Capture the cell that displays the provided text and extract its (x, y) central coordinate. 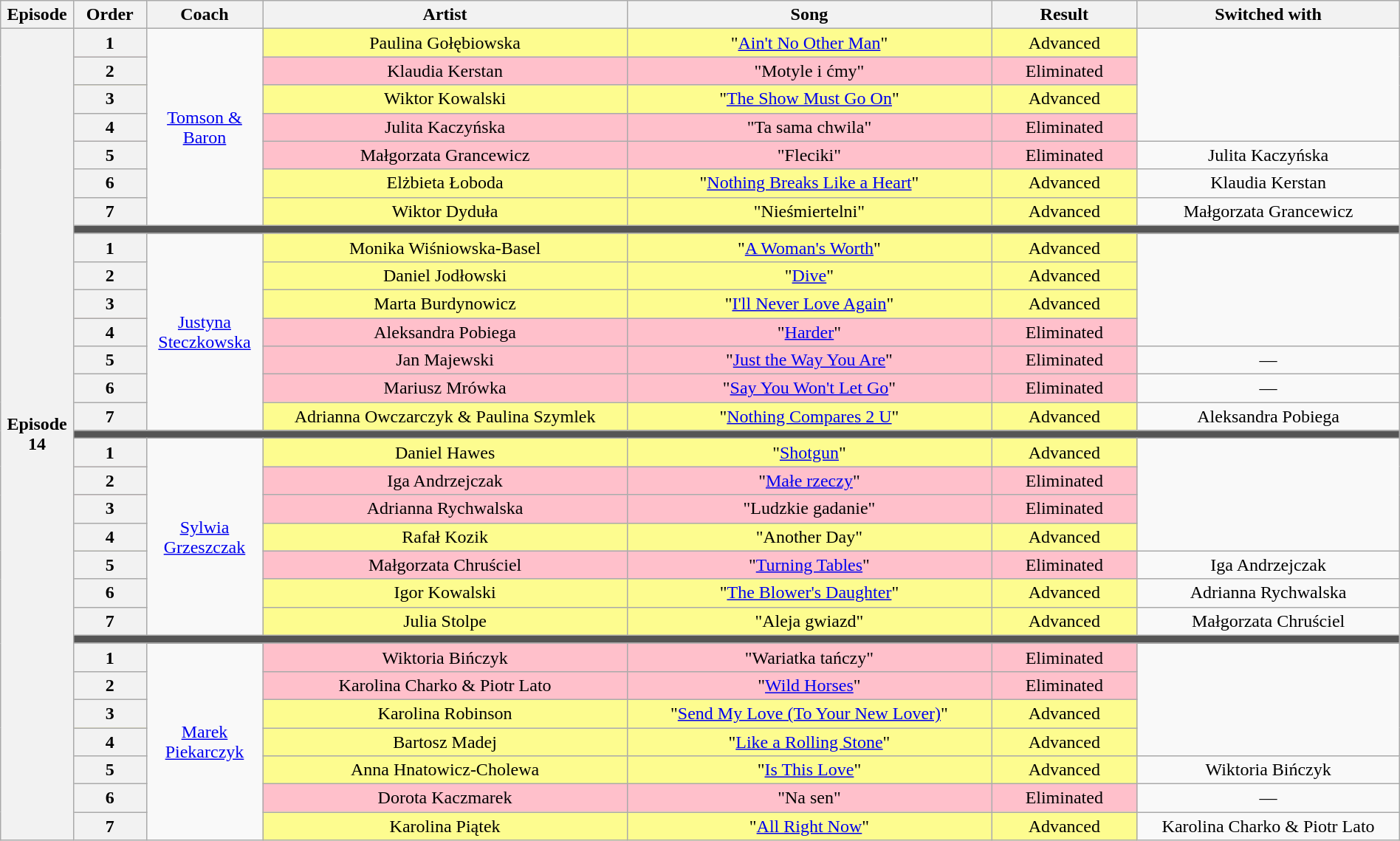
Coach (205, 15)
Monika Wiśniowska-Basel (445, 247)
Episode 14 (37, 434)
"Motyle i ćmy" (809, 71)
Marek Piekarczyk (205, 741)
"Na sen" (809, 798)
Sylwia Grzeszczak (205, 537)
Anna Hnatowicz-Cholewa (445, 770)
"Nothing Compares 2 U" (809, 416)
"Is This Love" (809, 770)
Song (809, 15)
Jan Majewski (445, 360)
"Shotgun" (809, 453)
Tomson & Baron (205, 127)
Justyna Steczkowska (205, 332)
"Turning Tables" (809, 565)
"Ta sama chwila" (809, 127)
Paulina Gołębiowska (445, 43)
Adrianna Owczarczyk & Paulina Szymlek (445, 416)
Daniel Jodłowski (445, 275)
Daniel Hawes (445, 453)
"A Woman's Worth" (809, 247)
Dorota Kaczmarek (445, 798)
"The Blower's Daughter" (809, 593)
Wiktor Kowalski (445, 99)
"All Right Now" (809, 826)
"Harder" (809, 332)
"Małe rzeczy" (809, 481)
Wiktor Dyduła (445, 211)
"Dive" (809, 275)
Marta Burdynowicz (445, 303)
"Another Day" (809, 537)
Elżbieta Łoboda (445, 183)
Order (109, 15)
"The Show Must Go On" (809, 99)
Bartosz Madej (445, 742)
Result (1065, 15)
"Wariatka tańczy" (809, 657)
Julia Stolpe (445, 621)
"Nieśmiertelni" (809, 211)
Episode (37, 15)
"Just the Way You Are" (809, 360)
"I'll Never Love Again" (809, 303)
"Fleciki" (809, 155)
Igor Kowalski (445, 593)
"Wild Horses" (809, 685)
Rafał Kozik (445, 537)
Mariusz Mrówka (445, 388)
"Like a Rolling Stone" (809, 742)
Karolina Robinson (445, 713)
"Ludzkie gadanie" (809, 509)
"Send My Love (To Your New Lover)" (809, 713)
Switched with (1269, 15)
Karolina Piątek (445, 826)
"Ain't No Other Man" (809, 43)
Artist (445, 15)
"Say You Won't Let Go" (809, 388)
"Aleja gwiazd" (809, 621)
"Nothing Breaks Like a Heart" (809, 183)
